Return the [X, Y] coordinate for the center point of the cell that contains the specified text.  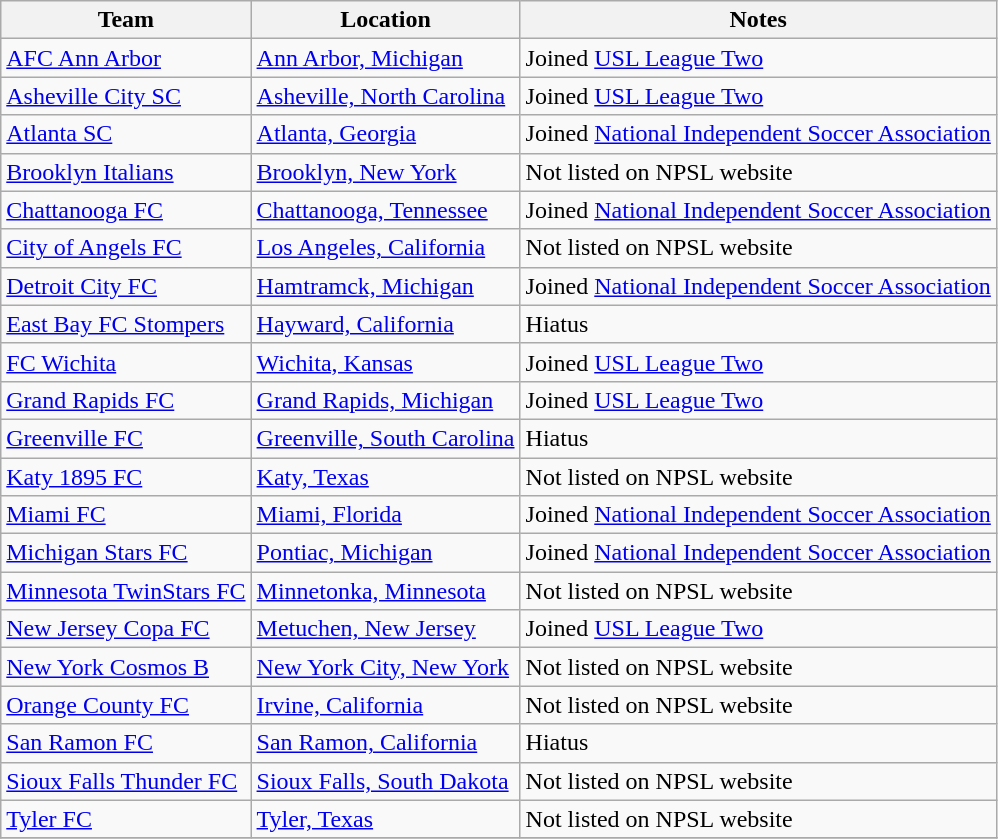
East Bay FC Stompers [126, 324]
Notes [758, 20]
Hamtramck, Michigan [386, 286]
Katy 1895 FC [126, 477]
Miami, Florida [386, 515]
Michigan Stars FC [126, 553]
Hayward, California [386, 324]
Brooklyn, New York [386, 172]
Atlanta, Georgia [386, 134]
New York Cosmos B [126, 667]
Minnetonka, Minnesota [386, 591]
Katy, Texas [386, 477]
San Ramon FC [126, 743]
Metuchen, New Jersey [386, 629]
Chattanooga, Tennessee [386, 210]
New Jersey Copa FC [126, 629]
Greenville FC [126, 438]
Greenville, South Carolina [386, 438]
Minnesota TwinStars FC [126, 591]
Ann Arbor, Michigan [386, 58]
Chattanooga FC [126, 210]
Pontiac, Michigan [386, 553]
FC Wichita [126, 362]
AFC Ann Arbor [126, 58]
Location [386, 20]
Atlanta SC [126, 134]
Grand Rapids, Michigan [386, 400]
San Ramon, California [386, 743]
Miami FC [126, 515]
Wichita, Kansas [386, 362]
New York City, New York [386, 667]
Sioux Falls, South Dakota [386, 781]
Sioux Falls Thunder FC [126, 781]
Tyler, Texas [386, 819]
Team [126, 20]
Brooklyn Italians [126, 172]
Grand Rapids FC [126, 400]
Detroit City FC [126, 286]
Tyler FC [126, 819]
City of Angels FC [126, 248]
Asheville City SC [126, 96]
Irvine, California [386, 705]
Asheville, North Carolina [386, 96]
Los Angeles, California [386, 248]
Orange County FC [126, 705]
